Return the (x, y) coordinate for the center point of the cell that contains the specified text.  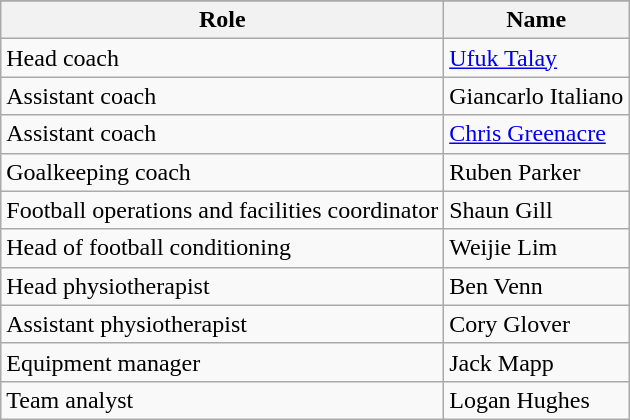
Weijie Lim (536, 248)
Equipment manager (222, 362)
Team analyst (222, 400)
Logan Hughes (536, 400)
Cory Glover (536, 324)
Shaun Gill (536, 210)
Giancarlo Italiano (536, 96)
Chris Greenacre (536, 134)
Head physiotherapist (222, 286)
Ben Venn (536, 286)
Jack Mapp (536, 362)
Name (536, 20)
Head of football conditioning (222, 248)
Goalkeeping coach (222, 172)
Football operations and facilities coordinator (222, 210)
Head coach (222, 58)
Ruben Parker (536, 172)
Assistant physiotherapist (222, 324)
Ufuk Talay (536, 58)
Role (222, 20)
